Identify which cell holds the provided text, then report its [x, y] central coordinate. 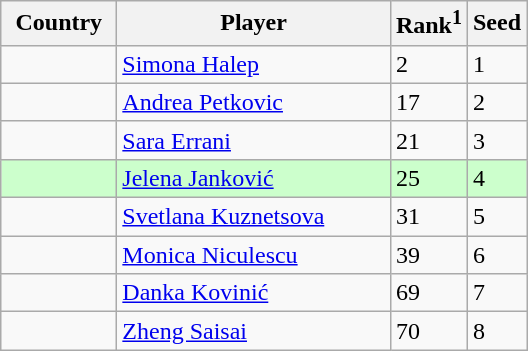
Seed [496, 24]
Jelena Janković [254, 178]
17 [428, 102]
25 [428, 178]
3 [496, 140]
Zheng Saisai [254, 331]
Simona Halep [254, 64]
5 [496, 217]
Monica Niculescu [254, 255]
1 [496, 64]
Player [254, 24]
39 [428, 255]
70 [428, 331]
Andrea Petkovic [254, 102]
Rank1 [428, 24]
7 [496, 293]
Sara Errani [254, 140]
Country [59, 24]
31 [428, 217]
Danka Kovinić [254, 293]
6 [496, 255]
69 [428, 293]
8 [496, 331]
4 [496, 178]
21 [428, 140]
Svetlana Kuznetsova [254, 217]
